Search for the cell housing the specified text and yield its (X, Y) center coordinate. 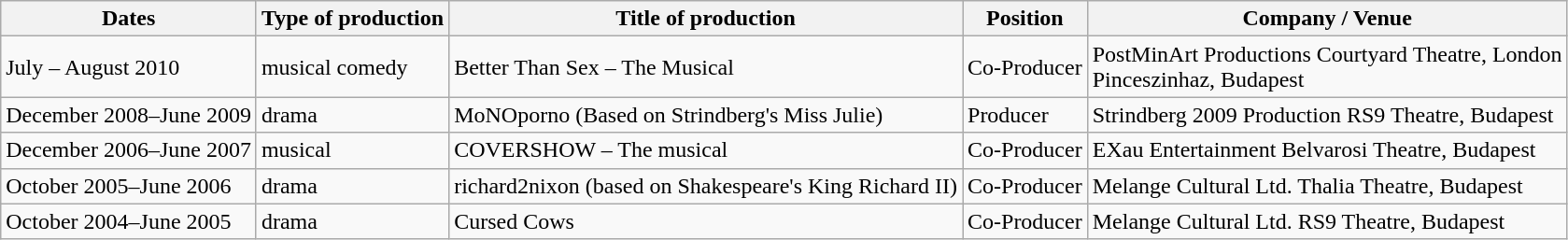
Cursed Cows (706, 221)
MoNOporno (Based on Strindberg's Miss Julie) (706, 115)
Producer (1024, 115)
December 2006–June 2007 (129, 150)
richard2nixon (based on Shakespeare's King Richard II) (706, 186)
October 2004–June 2005 (129, 221)
Type of production (352, 19)
COVERSHOW – The musical (706, 150)
Better Than Sex – The Musical (706, 67)
July – August 2010 (129, 67)
Dates (129, 19)
Melange Cultural Ltd. RS9 Theatre, Budapest (1327, 221)
musical comedy (352, 67)
Position (1024, 19)
Strindberg 2009 Production RS9 Theatre, Budapest (1327, 115)
October 2005–June 2006 (129, 186)
December 2008–June 2009 (129, 115)
Melange Cultural Ltd. Thalia Theatre, Budapest (1327, 186)
PostMinArt Productions Courtyard Theatre, LondonPinceszinhaz, Budapest (1327, 67)
EXau Entertainment Belvarosi Theatre, Budapest (1327, 150)
Title of production (706, 19)
Company / Venue (1327, 19)
musical (352, 150)
